Find where the given text appears and provide that cell's center as (x, y) coordinate. 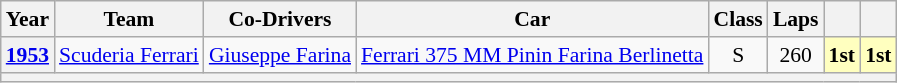
Scuderia Ferrari (129, 55)
S (738, 55)
Year (28, 19)
Co-Drivers (280, 19)
Class (738, 19)
1953 (28, 55)
Ferrari 375 MM Pinin Farina Berlinetta (532, 55)
Team (129, 19)
Laps (796, 19)
Car (532, 19)
Giuseppe Farina (280, 55)
260 (796, 55)
